Provide the (X, Y) coordinate of the cell's center where the given text is located.  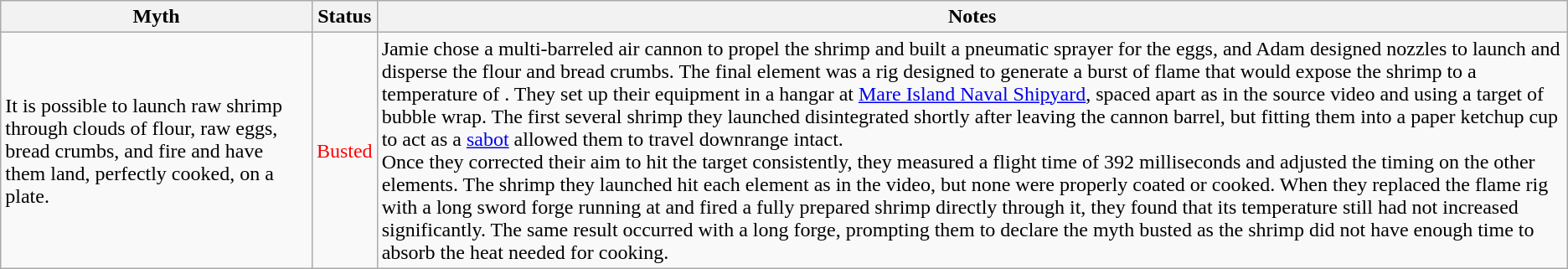
Notes (972, 17)
Myth (157, 17)
Status (344, 17)
It is possible to launch raw shrimp through clouds of flour, raw eggs, bread crumbs, and fire and have them land, perfectly cooked, on a plate. (157, 151)
Busted (344, 151)
